Find where the given text appears and provide that cell's center as (X, Y) coordinate. 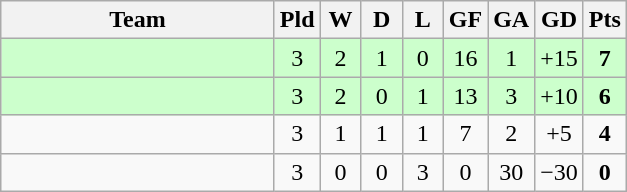
GA (512, 20)
6 (604, 96)
L (422, 20)
GD (560, 20)
+10 (560, 96)
GF (465, 20)
Team (138, 20)
D (382, 20)
30 (512, 172)
Pld (297, 20)
W (340, 20)
4 (604, 134)
−30 (560, 172)
16 (465, 58)
Pts (604, 20)
+15 (560, 58)
+5 (560, 134)
13 (465, 96)
